Return [X, Y] of the center of cell containing provided text 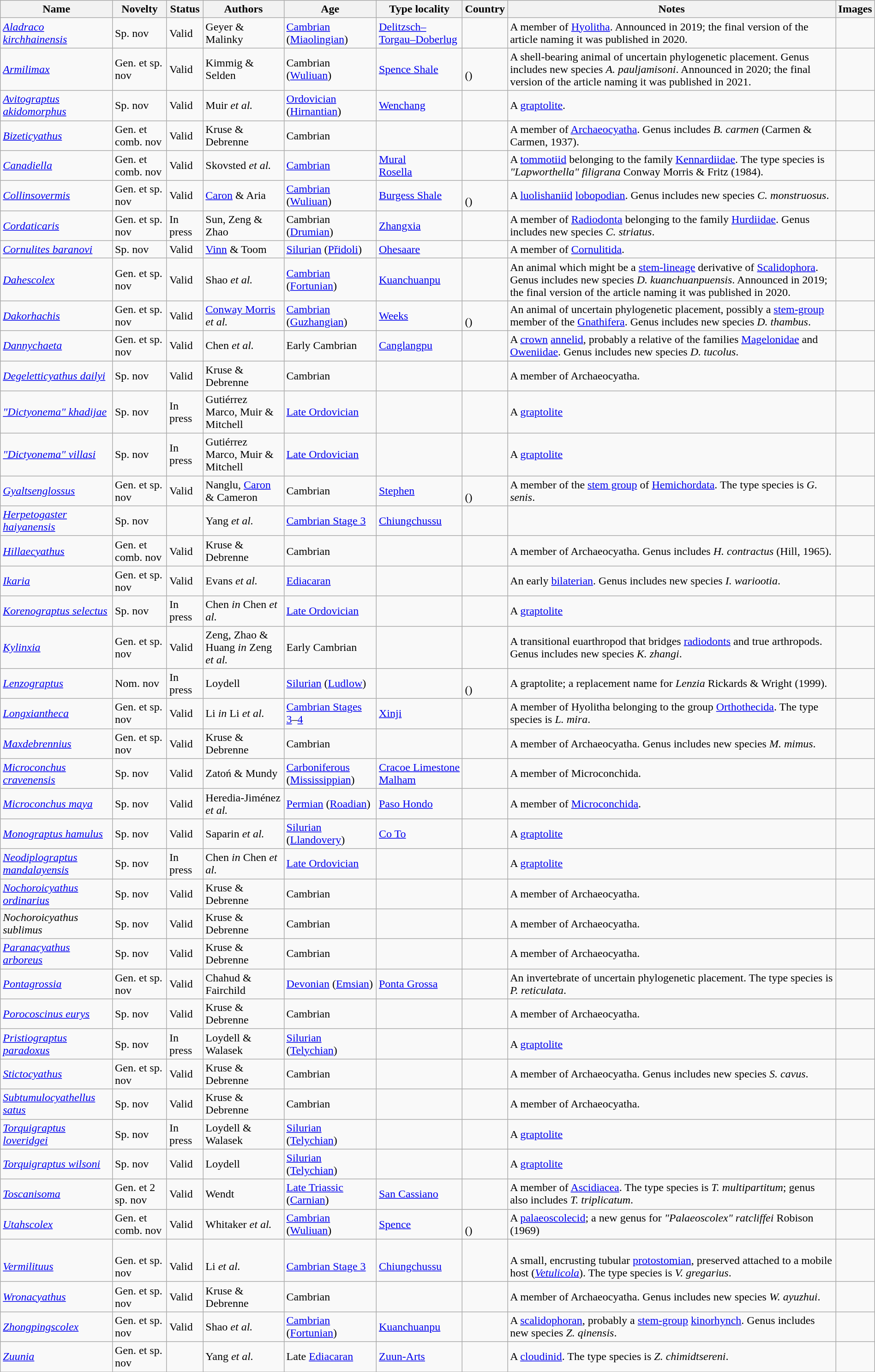
Devonian (Emsian) [330, 984]
Name [56, 9]
San Cassiano [419, 1194]
Dakorhachis [56, 316]
Ponta Grossa [419, 984]
Torquigraptus wilsoni [56, 1164]
Longxiantheca [56, 714]
Li et al. [244, 1260]
A member of Ascidiacea. The type species is T. multipartitum; genus also includes T. triplicatum. [672, 1194]
Monograptus hamulus [56, 834]
A graptolite. [672, 105]
Cordaticaris [56, 225]
Conway Morris et al. [244, 316]
MuralRosella [419, 165]
Korenograptus selectus [56, 611]
An early bilaterian. Genus includes new species I. wariootia. [672, 581]
Ediacaran [330, 581]
A member of Cornulitida. [672, 249]
Hillaecyathus [56, 551]
Kylinxia [56, 647]
Torquigraptus loveridgei [56, 1134]
Porocoscinus eurys [56, 1014]
A member of Hyolitha belonging to the group Orthothecida. The type species is L. mira. [672, 714]
Dannychaeta [56, 345]
Burgess Shale [419, 196]
A luolishaniid lobopodian. Genus includes new species C. monstruosus. [672, 196]
A graptolite; a replacement name for Lenzia Rickards & Wright (1999). [672, 683]
A member of the stem group of Hemichordata. The type species is G. senis. [672, 491]
Ohesaare [419, 249]
Avitograptus akidomorphus [56, 105]
Cambrian (Drumian) [330, 225]
A scalidophoran, probably a stem-group kinorhynch. Genus includes new species Z. qinensis. [672, 1327]
Maxdebrennius [56, 743]
Chen et al. [244, 345]
Nochoroicyathus ordinarius [56, 894]
Li in Li et al. [244, 714]
Cambrian Stages 3–4 [330, 714]
Authors [244, 9]
An animal of uncertain phylogenetic placement, possibly a stem-group member of the Gnathifera. Genus includes new species D. thambus. [672, 316]
A member of Archaeocyatha. Genus includes H. contractus (Hill, 1965). [672, 551]
Wenchang [419, 105]
Cambrian (Miaolingian) [330, 33]
Pristiograptus paradoxus [56, 1044]
Country [485, 9]
"Dictyonema" villasi [56, 455]
Carboniferous (Mississippian) [330, 774]
Microconchus maya [56, 803]
Stictocyathus [56, 1074]
Paso Hondo [419, 803]
Microconchus cravenensis [56, 774]
Age [330, 9]
Aladraco kirchhainensis [56, 33]
Silurian (Llandovery) [330, 834]
Novelty [139, 9]
A member of Archaeocyatha. Genus includes new species W. ayuzhui. [672, 1296]
A member of Archaeocyatha. Genus includes new species S. cavus. [672, 1074]
Zatoń & Mundy [244, 774]
Nanglu, Caron & Cameron [244, 491]
Gen. et 2 sp. nov [139, 1194]
A crown annelid, probably a relative of the families Magelonidae and Oweniidae. Genus includes new species D. tucolus. [672, 345]
Wronacyathus [56, 1296]
Zhongpingscolex [56, 1327]
Silurian (Přidoli) [330, 249]
Images [855, 9]
A member of Hyolitha. Announced in 2019; the final version of the article naming it was published in 2020. [672, 33]
Nom. nov [139, 683]
Wendt [244, 1194]
Vermilituus [56, 1260]
Zuun-Arts [419, 1356]
Delitzsch–Torgau–Doberlug [419, 33]
Toscanisoma [56, 1194]
A small, encrusting tubular protostomian, preserved attached to a mobile host (Vetulicola). The type species is V. gregarius. [672, 1260]
Nochoroicyathus sublimus [56, 924]
Heredia-Jiménez et al. [244, 803]
Vinn & Toom [244, 249]
Canadiella [56, 165]
Cornulites baranovi [56, 249]
Zuunia [56, 1356]
A tommotiid belonging to the family Kennardiidae. The type species is "Lapworthella" filigrana Conway Morris & Fritz (1984). [672, 165]
A transitional euarthropod that bridges radiodonts and true arthropods. Genus includes new species K. zhangi. [672, 647]
Gyaltsenglossus [56, 491]
Notes [672, 9]
A member of Archaeocyatha. Genus includes B. carmen (Carmen & Carmen, 1937). [672, 136]
Weeks [419, 316]
Saparin et al. [244, 834]
Sun, Zeng & Zhao [244, 225]
Ikaria [56, 581]
Utahscolex [56, 1224]
Late Triassic (Carnian) [330, 1194]
Permian (Roadian) [330, 803]
Pontagrossia [56, 984]
Subtumulocyathellus satus [56, 1104]
Whitaker et al. [244, 1224]
Cracoe LimestoneMalham [419, 774]
Collinsovermis [56, 196]
Spence [419, 1224]
Caron & Aria [244, 196]
Lenzograptus [56, 683]
Skovsted et al. [244, 165]
Degeletticyathus dailyi [56, 376]
A palaeoscolecid; a new genus for "Palaeoscolex" ratcliffei Robison (1969) [672, 1224]
Late Ediacaran [330, 1356]
Silurian (Ludlow) [330, 683]
Spence Shale [419, 69]
Herpetogaster haiyanensis [56, 521]
An invertebrate of uncertain phylogenetic placement. The type species is P. reticulata. [672, 984]
Kimmig & Selden [244, 69]
A member of Radiodonta belonging to the family Hurdiidae. Genus includes new species C. striatus. [672, 225]
Paranacyathus arboreus [56, 954]
"Dictyonema" khadijae [56, 412]
A cloudinid. The type species is Z. chimidtsereni. [672, 1356]
Cambrian (Guzhangian) [330, 316]
Status [185, 9]
Bizeticyathus [56, 136]
Geyer & Malinky [244, 33]
Canglangpu [419, 345]
Xinji [419, 714]
Zhangxia [419, 225]
Stephen [419, 491]
Ordovician (Hirnantian) [330, 105]
Muir et al. [244, 105]
Neodiplograptus mandalayensis [56, 863]
Type locality [419, 9]
Evans et al. [244, 581]
Dahescolex [56, 279]
Zeng, Zhao & Huang in Zeng et al. [244, 647]
Armilimax [56, 69]
Chahud & Fairchild [244, 984]
A member of Archaeocyatha. Genus includes new species M. mimus. [672, 743]
Co To [419, 834]
